Pinpoint the cell where the given text exists, returning its (X, Y) midpoint coordinate. 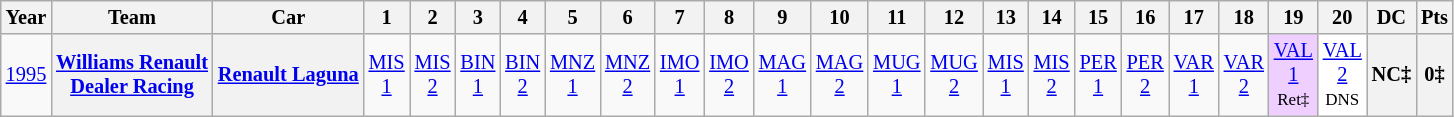
10 (840, 17)
1995 (26, 75)
MUG2 (954, 75)
16 (1146, 17)
2 (433, 17)
15 (1098, 17)
3 (478, 17)
BIN2 (522, 75)
VAR2 (1244, 75)
7 (680, 17)
20 (1342, 17)
Year (26, 17)
Car (288, 17)
1 (387, 17)
8 (728, 17)
IMO1 (680, 75)
14 (1052, 17)
Williams RenaultDealer Racing (132, 75)
MAG1 (782, 75)
18 (1244, 17)
17 (1194, 17)
19 (1294, 17)
Renault Laguna (288, 75)
IMO2 (728, 75)
PER1 (1098, 75)
VAL1Ret‡ (1294, 75)
NC‡ (1392, 75)
Team (132, 17)
VAL2DNS (1342, 75)
MAG2 (840, 75)
MNZ1 (572, 75)
11 (896, 17)
4 (522, 17)
6 (628, 17)
PER2 (1146, 75)
9 (782, 17)
13 (1006, 17)
VAR1 (1194, 75)
Pts (1434, 17)
5 (572, 17)
DC (1392, 17)
MNZ2 (628, 75)
BIN1 (478, 75)
0‡ (1434, 75)
MUG1 (896, 75)
12 (954, 17)
